For the text-containing cell, return its midpoint in [x, y] coordinate format. 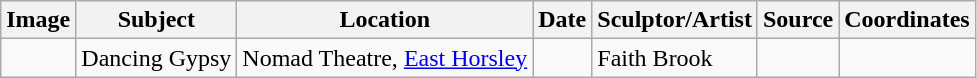
Faith Brook [675, 58]
Coordinates [907, 20]
Image [38, 20]
Subject [156, 20]
Nomad Theatre, East Horsley [385, 58]
Location [385, 20]
Date [562, 20]
Source [798, 20]
Dancing Gypsy [156, 58]
Sculptor/Artist [675, 20]
